For the text-containing cell, return its midpoint in (X, Y) coordinate format. 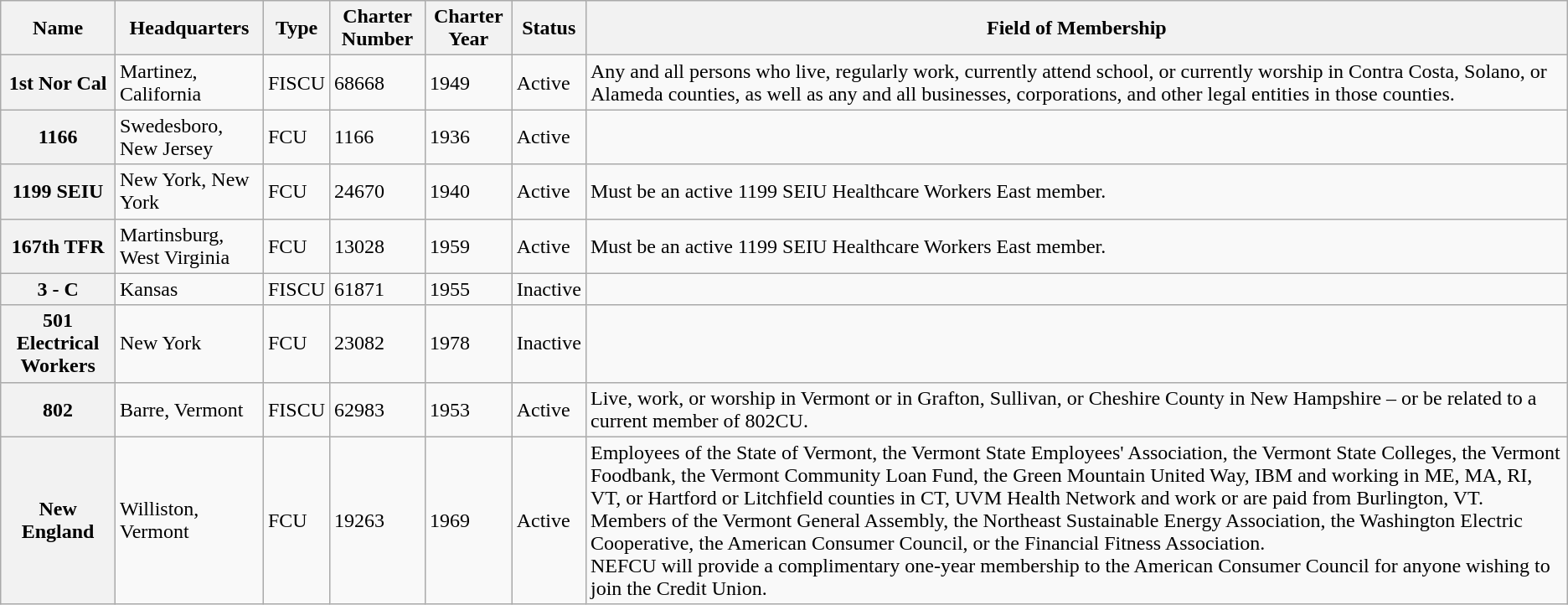
Live, work, or worship in Vermont or in Grafton, Sullivan, or Cheshire County in New Hampshire – or be related to a current member of 802CU. (1076, 409)
Williston, Vermont (189, 520)
Type (297, 28)
23082 (378, 344)
802 (59, 409)
Charter Number (378, 28)
Charter Year (468, 28)
Status (549, 28)
1199 SEIU (59, 191)
1978 (468, 344)
New York (189, 344)
Swedesboro, New Jersey (189, 137)
New England (59, 520)
1955 (468, 289)
Martinez, California (189, 82)
3 - C (59, 289)
19263 (378, 520)
61871 (378, 289)
1st Nor Cal (59, 82)
1940 (468, 191)
Name (59, 28)
62983 (378, 409)
Kansas (189, 289)
Headquarters (189, 28)
1969 (468, 520)
Field of Membership (1076, 28)
Barre, Vermont (189, 409)
1959 (468, 246)
1949 (468, 82)
24670 (378, 191)
New York, New York (189, 191)
13028 (378, 246)
68668 (378, 82)
1953 (468, 409)
Martinsburg, West Virginia (189, 246)
167th TFR (59, 246)
501 Electrical Workers (59, 344)
1936 (468, 137)
